Identify which cell holds the provided text, then report its [x, y] central coordinate. 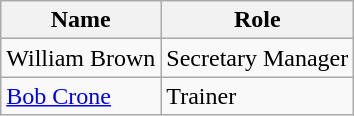
Bob Crone [81, 96]
Secretary Manager [258, 58]
Trainer [258, 96]
Role [258, 20]
Name [81, 20]
William Brown [81, 58]
